Extract the (X, Y) coordinate from the center of the cell holding the provided text.  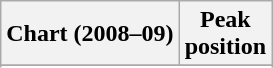
Peakposition (225, 34)
Chart (2008–09) (90, 34)
